Scan for the cell matching the given text and deliver its (x, y) coordinate at center. 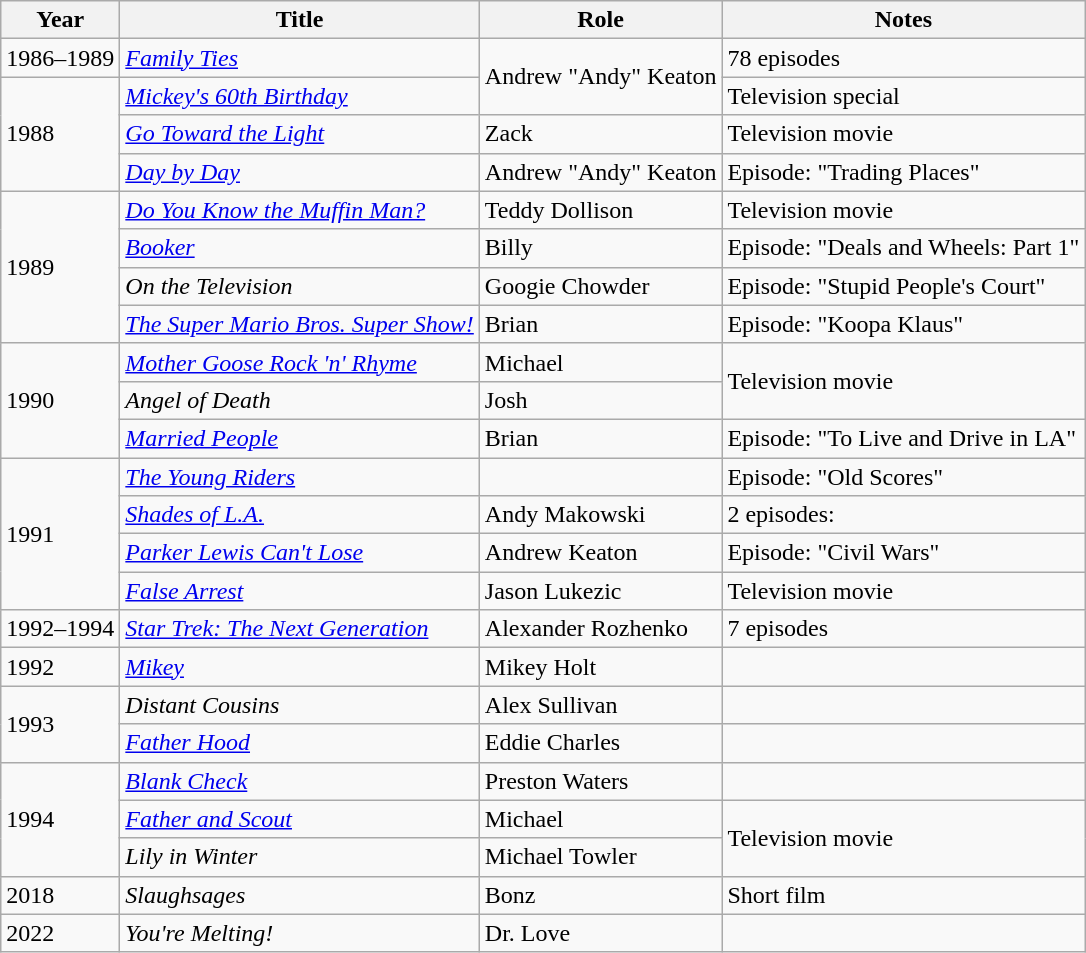
1992 (60, 667)
Episode: "To Live and Drive in LA" (904, 438)
Andrew Keaton (600, 553)
Josh (600, 400)
2018 (60, 895)
1991 (60, 534)
Day by Day (300, 172)
Do You Know the Muffin Man? (300, 210)
Episode: "Deals and Wheels: Part 1" (904, 248)
1993 (60, 724)
1986–1989 (60, 58)
You're Melting! (300, 933)
Married People (300, 438)
1988 (60, 134)
Lily in Winter (300, 857)
78 episodes (904, 58)
1992–1994 (60, 629)
7 episodes (904, 629)
Andy Makowski (600, 515)
On the Television (300, 286)
Year (60, 20)
The Young Riders (300, 477)
Distant Cousins (300, 705)
Family Ties (300, 58)
Episode: "Trading Places" (904, 172)
Short film (904, 895)
Zack (600, 134)
Episode: "Civil Wars" (904, 553)
Episode: "Old Scores" (904, 477)
Alex Sullivan (600, 705)
2 episodes: (904, 515)
Father Hood (300, 743)
The Super Mario Bros. Super Show! (300, 324)
Angel of Death (300, 400)
Slaughsages (300, 895)
Role (600, 20)
1990 (60, 400)
Dr. Love (600, 933)
Teddy Dollison (600, 210)
Father and Scout (300, 819)
Shades of L.A. (300, 515)
Booker (300, 248)
Episode: "Stupid People's Court" (904, 286)
Notes (904, 20)
Michael Towler (600, 857)
2022 (60, 933)
Mikey Holt (600, 667)
Parker Lewis Can't Lose (300, 553)
Blank Check (300, 781)
Television special (904, 96)
Jason Lukezic (600, 591)
Mikey (300, 667)
False Arrest (300, 591)
Mickey's 60th Birthday (300, 96)
Bonz (600, 895)
Episode: "Koopa Klaus" (904, 324)
Title (300, 20)
Star Trek: The Next Generation (300, 629)
Go Toward the Light (300, 134)
Preston Waters (600, 781)
Billy (600, 248)
Alexander Rozhenko (600, 629)
1994 (60, 819)
Mother Goose Rock 'n' Rhyme (300, 362)
Eddie Charles (600, 743)
1989 (60, 267)
Googie Chowder (600, 286)
